Search for the cell housing the specified text and yield its (X, Y) center coordinate. 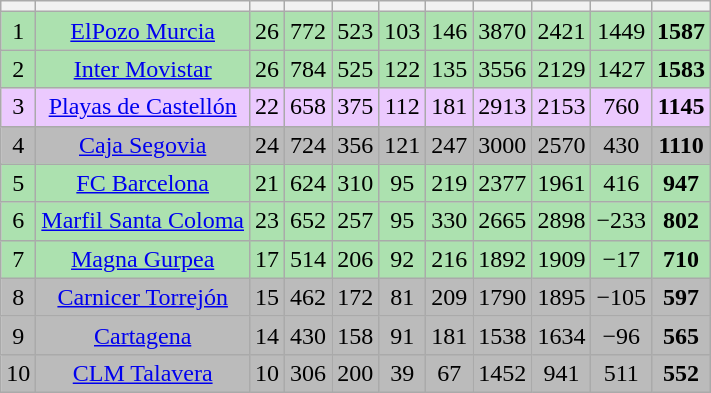
2913 (502, 107)
24 (268, 145)
462 (308, 297)
103 (402, 31)
2570 (562, 145)
3870 (502, 31)
941 (562, 373)
−96 (622, 335)
7 (18, 259)
523 (356, 31)
658 (308, 107)
112 (402, 107)
356 (356, 145)
1 (18, 31)
Caja Segovia (143, 145)
Playas de Castellón (143, 107)
9 (18, 335)
310 (356, 183)
17 (268, 259)
121 (402, 145)
15 (268, 297)
6 (18, 221)
416 (622, 183)
5 (18, 183)
216 (450, 259)
784 (308, 69)
67 (450, 373)
247 (450, 145)
802 (682, 221)
1909 (562, 259)
172 (356, 297)
772 (308, 31)
724 (308, 145)
91 (402, 335)
206 (356, 259)
1110 (682, 145)
624 (308, 183)
597 (682, 297)
1452 (502, 373)
Magna Gurpea (143, 259)
39 (402, 373)
511 (622, 373)
565 (682, 335)
200 (356, 373)
1145 (682, 107)
8 (18, 297)
92 (402, 259)
23 (268, 221)
947 (682, 183)
1895 (562, 297)
4 (18, 145)
146 (450, 31)
22 (268, 107)
375 (356, 107)
2129 (562, 69)
81 (402, 297)
552 (682, 373)
FC Barcelona (143, 183)
−17 (622, 259)
2 (18, 69)
1961 (562, 183)
710 (682, 259)
3000 (502, 145)
3 (18, 107)
135 (450, 69)
330 (450, 221)
1538 (502, 335)
2377 (502, 183)
ElPozo Murcia (143, 31)
CLM Talavera (143, 373)
514 (308, 259)
2421 (562, 31)
Marfil Santa Coloma (143, 221)
Carnicer Torrejón (143, 297)
306 (308, 373)
219 (450, 183)
525 (356, 69)
1892 (502, 259)
122 (402, 69)
2153 (562, 107)
209 (450, 297)
Inter Movistar (143, 69)
1449 (622, 31)
1790 (502, 297)
1583 (682, 69)
257 (356, 221)
1634 (562, 335)
Cartagena (143, 335)
3556 (502, 69)
1427 (622, 69)
2665 (502, 221)
760 (622, 107)
21 (268, 183)
652 (308, 221)
14 (268, 335)
−105 (622, 297)
1587 (682, 31)
2898 (562, 221)
158 (356, 335)
−233 (622, 221)
